Capture the cell that displays the provided text and extract its [x, y] central coordinate. 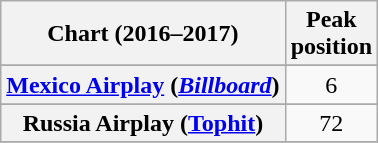
Mexico Airplay (Billboard) [143, 85]
72 [331, 123]
Russia Airplay (Tophit) [143, 123]
6 [331, 85]
Peakposition [331, 34]
Chart (2016–2017) [143, 34]
